From the cell containing the given text, extract its center point as [X, Y] coordinate. 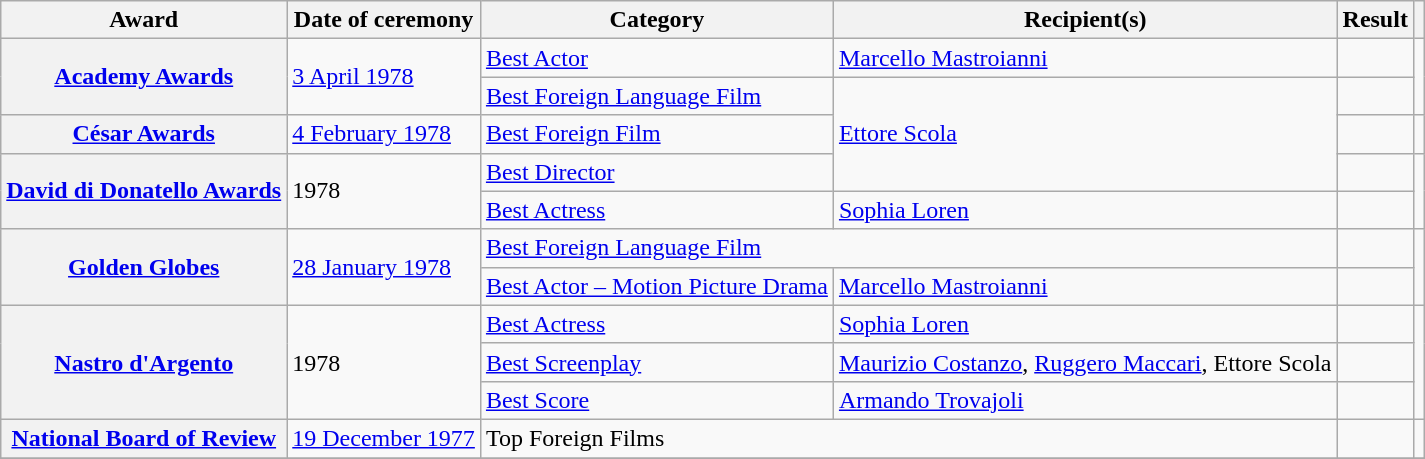
Best Actor [656, 58]
Academy Awards [144, 77]
Award [144, 20]
César Awards [144, 134]
Best Foreign Film [656, 134]
3 April 1978 [384, 77]
Maurizio Costanzo, Ruggero Maccari, Ettore Scola [1085, 362]
28 January 1978 [384, 267]
Top Foreign Films [908, 438]
Date of ceremony [384, 20]
Result [1375, 20]
Armando Trovajoli [1085, 400]
19 December 1977 [384, 438]
Nastro d'Argento [144, 362]
Best Screenplay [656, 362]
Best Actor – Motion Picture Drama [656, 286]
4 February 1978 [384, 134]
Golden Globes [144, 267]
National Board of Review [144, 438]
Category [656, 20]
David di Donatello Awards [144, 191]
Best Score [656, 400]
Recipient(s) [1085, 20]
Best Director [656, 172]
Ettore Scola [1085, 134]
